Pinpoint the cell where the given text exists, returning its [X, Y] midpoint coordinate. 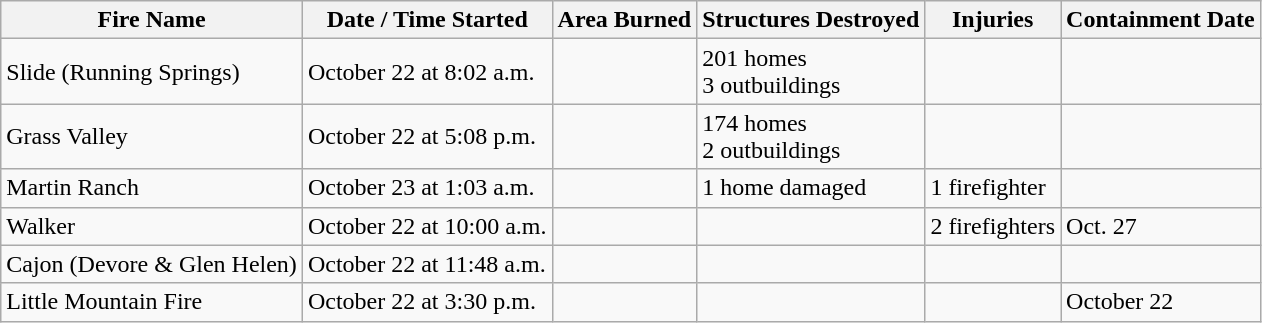
Grass Valley [152, 136]
201 homes3 outbuildings [811, 72]
October 22 at 3:30 p.m. [427, 302]
174 homes2 outbuildings [811, 136]
Containment Date [1161, 20]
Slide (Running Springs) [152, 72]
Structures Destroyed [811, 20]
Little Mountain Fire [152, 302]
Martin Ranch [152, 188]
October 22 at 8:02 a.m. [427, 72]
October 22 at 11:48 a.m. [427, 264]
2 firefighters [993, 226]
October 22 at 5:08 p.m. [427, 136]
1 firefighter [993, 188]
Walker [152, 226]
1 home damaged [811, 188]
Area Burned [624, 20]
Fire Name [152, 20]
Injuries [993, 20]
October 22 at 10:00 a.m. [427, 226]
October 23 at 1:03 a.m. [427, 188]
Cajon (Devore & Glen Helen) [152, 264]
Date / Time Started [427, 20]
October 22 [1161, 302]
Oct. 27 [1161, 226]
